Find where the given text appears and provide that cell's center as (X, Y) coordinate. 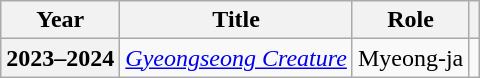
Role (410, 20)
Myeong-ja (410, 58)
Gyeongseong Creature (236, 58)
Year (60, 20)
2023–2024 (60, 58)
Title (236, 20)
